From the cell containing the given text, extract its center point as [x, y] coordinate. 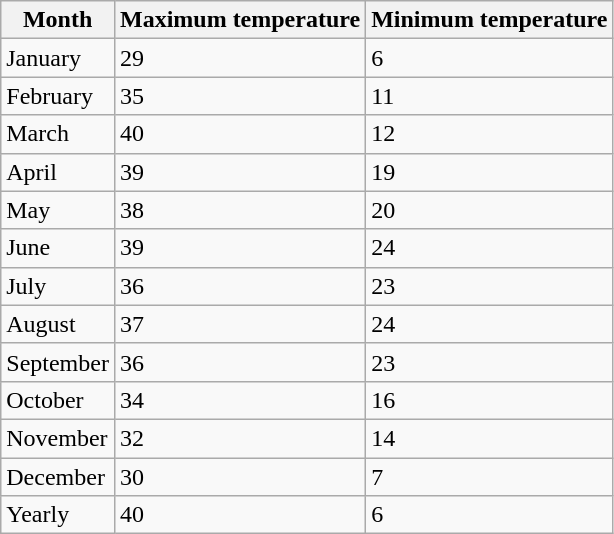
20 [490, 210]
38 [240, 210]
September [58, 362]
February [58, 96]
Yearly [58, 515]
30 [240, 477]
32 [240, 438]
August [58, 324]
37 [240, 324]
December [58, 477]
11 [490, 96]
November [58, 438]
October [58, 400]
7 [490, 477]
19 [490, 172]
July [58, 286]
35 [240, 96]
May [58, 210]
14 [490, 438]
Month [58, 20]
12 [490, 134]
34 [240, 400]
Minimum temperature [490, 20]
29 [240, 58]
March [58, 134]
June [58, 248]
16 [490, 400]
April [58, 172]
January [58, 58]
Maximum temperature [240, 20]
